Extract the [x, y] coordinate from the center of the cell holding the provided text.  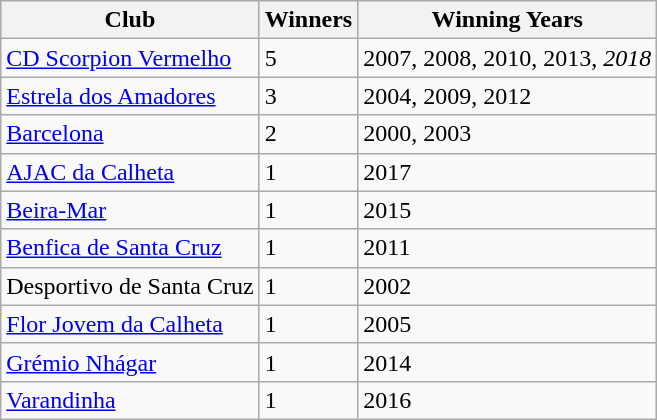
Club [130, 20]
Desportivo de Santa Cruz [130, 286]
2015 [508, 210]
2004, 2009, 2012 [508, 96]
2005 [508, 324]
Estrela dos Amadores [130, 96]
2014 [508, 362]
Winners [308, 20]
Winning Years [508, 20]
Barcelona [130, 134]
2016 [508, 400]
2002 [508, 286]
Varandinha [130, 400]
Grémio Nhágar [130, 362]
5 [308, 58]
AJAC da Calheta [130, 172]
2007, 2008, 2010, 2013, 2018 [508, 58]
3 [308, 96]
CD Scorpion Vermelho [130, 58]
Beira-Mar [130, 210]
2 [308, 134]
2011 [508, 248]
Flor Jovem da Calheta [130, 324]
2000, 2003 [508, 134]
2017 [508, 172]
Benfica de Santa Cruz [130, 248]
